Identify which cell holds the provided text, then report its (x, y) central coordinate. 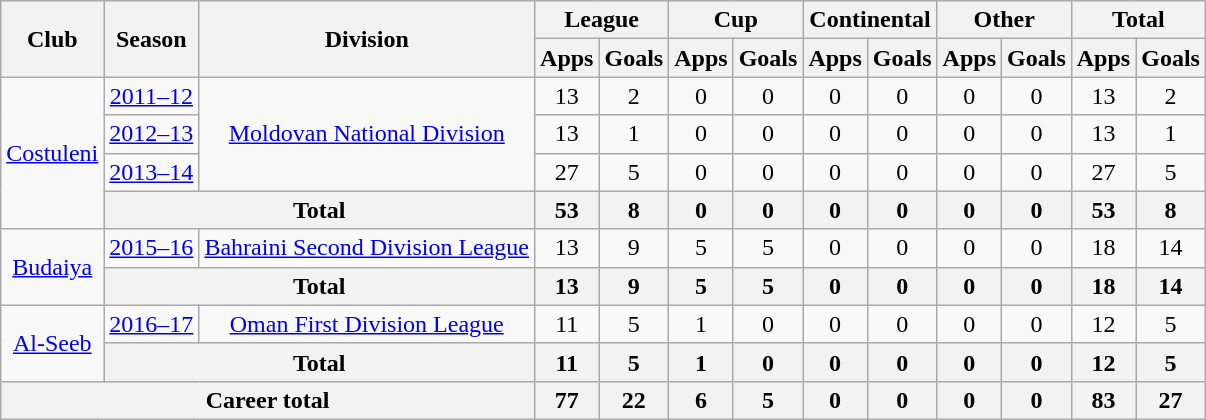
Oman First Division League (367, 324)
2015–16 (152, 248)
Other (1004, 20)
6 (701, 400)
Club (52, 39)
Career total (268, 400)
Division (367, 39)
League (602, 20)
22 (634, 400)
Cup (736, 20)
Continental (870, 20)
2013–14 (152, 172)
Season (152, 39)
2016–17 (152, 324)
77 (567, 400)
83 (1103, 400)
Costuleni (52, 153)
2012–13 (152, 134)
Budaiya (52, 267)
Moldovan National Division (367, 134)
2011–12 (152, 96)
Bahraini Second Division League (367, 248)
Al-Seeb (52, 343)
